Scan for the cell matching the given text and deliver its (X, Y) coordinate at center. 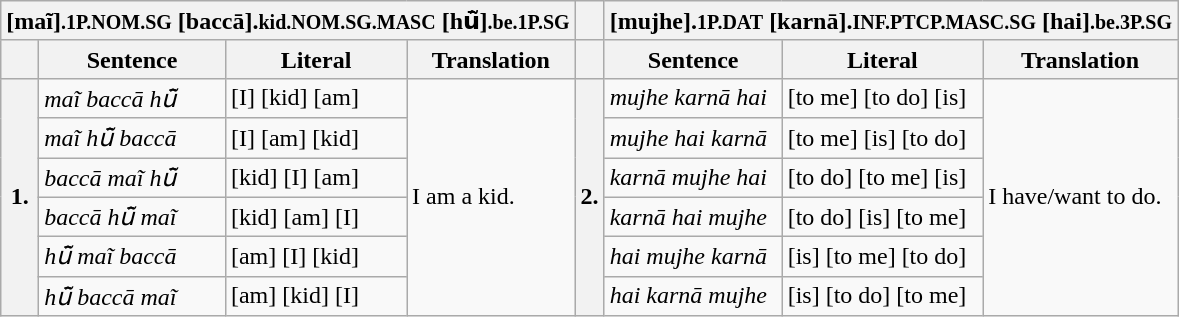
baccā hū̃ maĩ (132, 217)
I have/want to do. (1080, 196)
[is] [to do] [to me] (882, 296)
mujhe karnā hai (693, 98)
hai mujhe karnā (693, 257)
[maĩ].1P.NOM.SG [baccā].kid.NOM.SG.MASC [hū̃].be.1P.SG (288, 21)
2. (590, 196)
[am] [I] [kid] (316, 257)
karnā mujhe hai (693, 178)
[kid] [am] [I] (316, 217)
[to do] [to me] [is] (882, 178)
[mujhe].1P.DAT [karnā].INF.PTCP.MASC.SG [hai].be.3P.SG (890, 21)
maĩ hū̃ baccā (132, 138)
[I] [am] [kid] (316, 138)
[kid] [I] [am] (316, 178)
hū̃ baccā maĩ (132, 296)
karnā hai mujhe (693, 217)
hū̃ maĩ baccā (132, 257)
[am] [kid] [I] (316, 296)
[to me] [is] [to do] (882, 138)
hai karnā mujhe (693, 296)
[to me] [to do] [is] (882, 98)
[I] [kid] [am] (316, 98)
1. (20, 196)
baccā maĩ hū̃ (132, 178)
I am a kid. (492, 196)
maĩ baccā hū̃ (132, 98)
mujhe hai karnā (693, 138)
[to do] [is] [to me] (882, 217)
[is] [to me] [to do] (882, 257)
